Return the (X, Y) coordinate for the center point of the cell that contains the specified text.  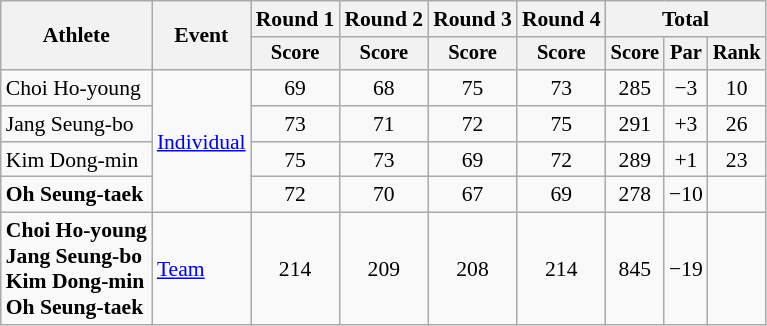
+1 (686, 160)
Choi Ho-young (76, 88)
Round 4 (562, 19)
−3 (686, 88)
10 (737, 88)
289 (635, 160)
291 (635, 124)
71 (384, 124)
Round 1 (296, 19)
Athlete (76, 36)
Individual (202, 141)
23 (737, 160)
+3 (686, 124)
68 (384, 88)
Oh Seung-taek (76, 195)
278 (635, 195)
208 (472, 269)
209 (384, 269)
Round 3 (472, 19)
Team (202, 269)
Par (686, 54)
−10 (686, 195)
285 (635, 88)
Kim Dong-min (76, 160)
Round 2 (384, 19)
70 (384, 195)
Choi Ho-youngJang Seung-boKim Dong-minOh Seung-taek (76, 269)
26 (737, 124)
Jang Seung-bo (76, 124)
Event (202, 36)
Rank (737, 54)
845 (635, 269)
−19 (686, 269)
67 (472, 195)
Total (686, 19)
